From the cell containing the given text, extract its center point as [x, y] coordinate. 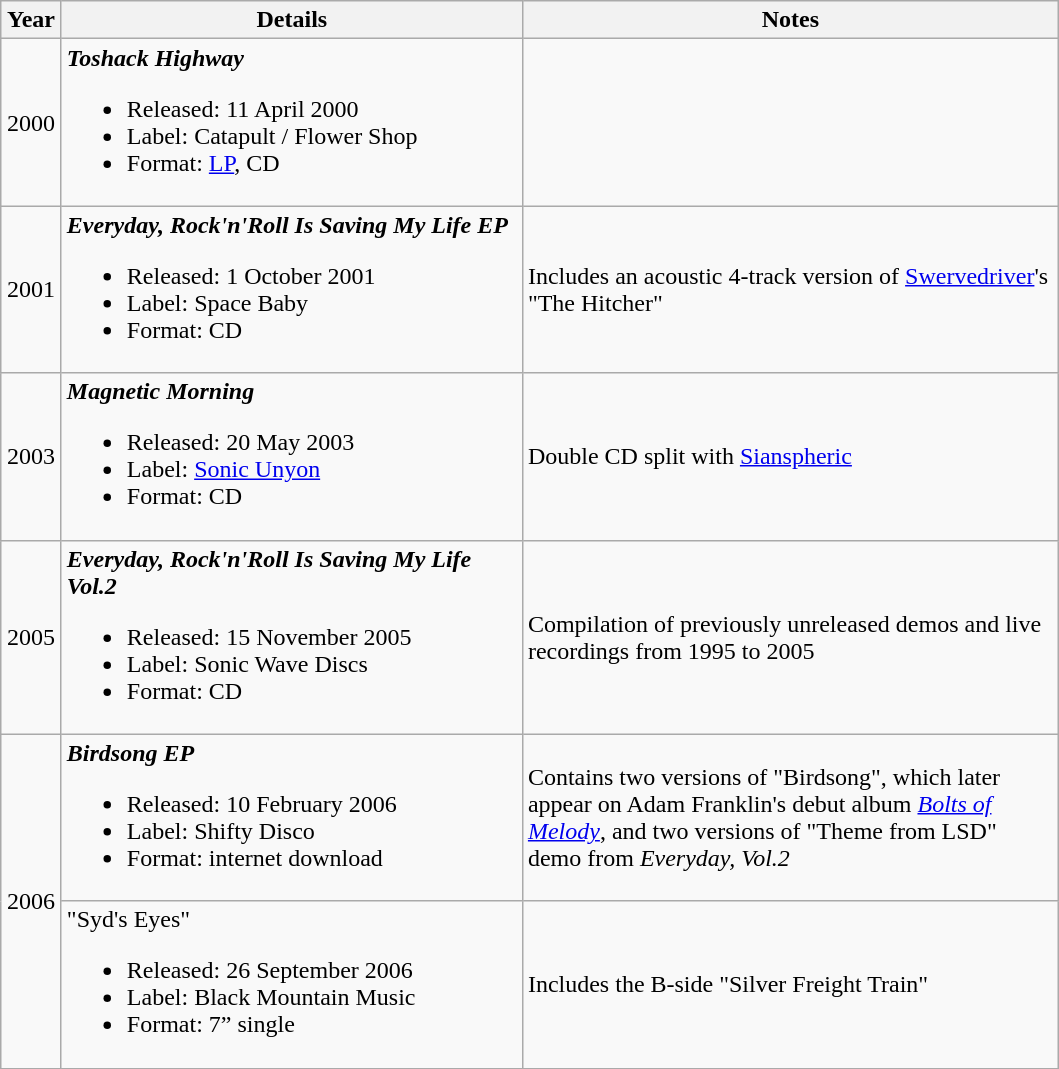
Double CD split with Sianspheric [790, 456]
2001 [32, 290]
Notes [790, 20]
2006 [32, 901]
Everyday, Rock'n'Roll Is Saving My Life EPReleased: 1 October 2001Label: Space BabyFormat: CD [292, 290]
Magnetic MorningReleased: 20 May 2003Label: Sonic UnyonFormat: CD [292, 456]
2003 [32, 456]
Toshack HighwayReleased: 11 April 2000Label: Catapult / Flower ShopFormat: LP, CD [292, 122]
Compilation of previously unreleased demos and live recordings from 1995 to 2005 [790, 637]
Details [292, 20]
Includes the B-side "Silver Freight Train" [790, 984]
2005 [32, 637]
"Syd's Eyes"Released: 26 September 2006Label: Black Mountain MusicFormat: 7” single [292, 984]
2000 [32, 122]
Year [32, 20]
Birdsong EPReleased: 10 February 2006Label: Shifty DiscoFormat: internet download [292, 818]
Includes an acoustic 4-track version of Swervedriver's "The Hitcher" [790, 290]
Everyday, Rock'n'Roll Is Saving My Life Vol.2Released: 15 November 2005Label: Sonic Wave DiscsFormat: CD [292, 637]
